Search for the cell housing the specified text and yield its (x, y) center coordinate. 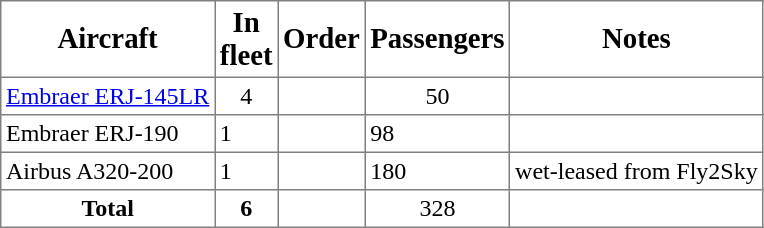
Passengers (438, 39)
98 (438, 134)
Order (322, 39)
328 (438, 209)
50 (438, 96)
wet-leased from Fly2Sky (636, 171)
6 (246, 209)
Embraer ERJ-145LR (108, 96)
Aircraft (108, 39)
Airbus A320-200 (108, 171)
In fleet (246, 39)
4 (246, 96)
Embraer ERJ-190 (108, 134)
Total (108, 209)
180 (438, 171)
Notes (636, 39)
